Extract the (X, Y) coordinate from the center of the cell holding the provided text.  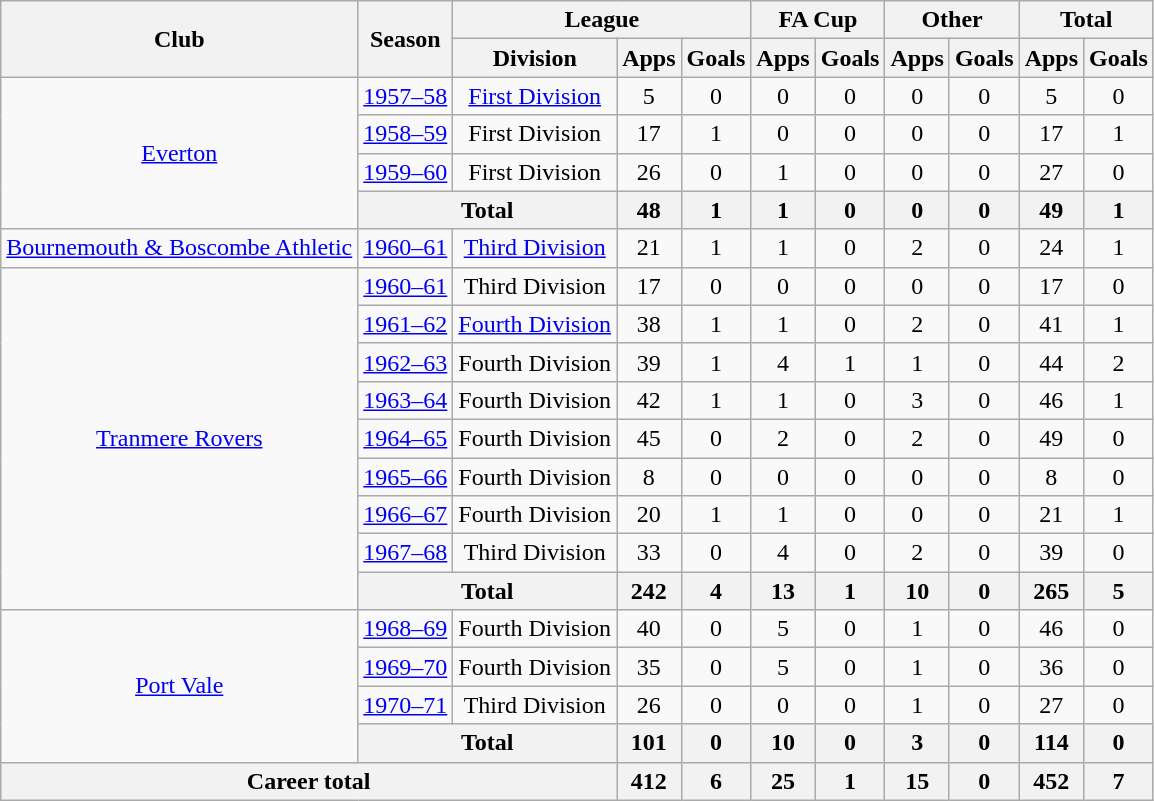
265 (1051, 591)
1966–67 (406, 515)
1958–59 (406, 134)
7 (1119, 781)
36 (1051, 667)
101 (649, 743)
1963–64 (406, 400)
1959–60 (406, 172)
412 (649, 781)
Other (952, 20)
35 (649, 667)
Season (406, 39)
38 (649, 324)
1968–69 (406, 629)
1957–58 (406, 96)
League (602, 20)
45 (649, 438)
20 (649, 515)
242 (649, 591)
Port Vale (180, 686)
1969–70 (406, 667)
Tranmere Rovers (180, 438)
1970–71 (406, 705)
1961–62 (406, 324)
Everton (180, 153)
40 (649, 629)
1962–63 (406, 362)
25 (783, 781)
41 (1051, 324)
44 (1051, 362)
Career total (309, 781)
15 (917, 781)
Division (535, 58)
Club (180, 39)
48 (649, 210)
13 (783, 591)
1967–68 (406, 553)
24 (1051, 248)
42 (649, 400)
1965–66 (406, 477)
6 (716, 781)
Bournemouth & Boscombe Athletic (180, 248)
452 (1051, 781)
FA Cup (818, 20)
114 (1051, 743)
1964–65 (406, 438)
33 (649, 553)
